Provide the (x, y) coordinate of the cell's center where the given text is located.  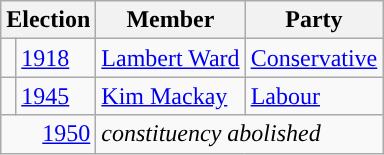
Election (48, 20)
constituency abolished (240, 134)
Member (170, 20)
Party (314, 20)
Lambert Ward (170, 58)
1945 (56, 96)
1918 (56, 58)
Conservative (314, 58)
1950 (48, 134)
Labour (314, 96)
Kim Mackay (170, 96)
